Locate the cell with the specified text and output its (x, y) center coordinate. 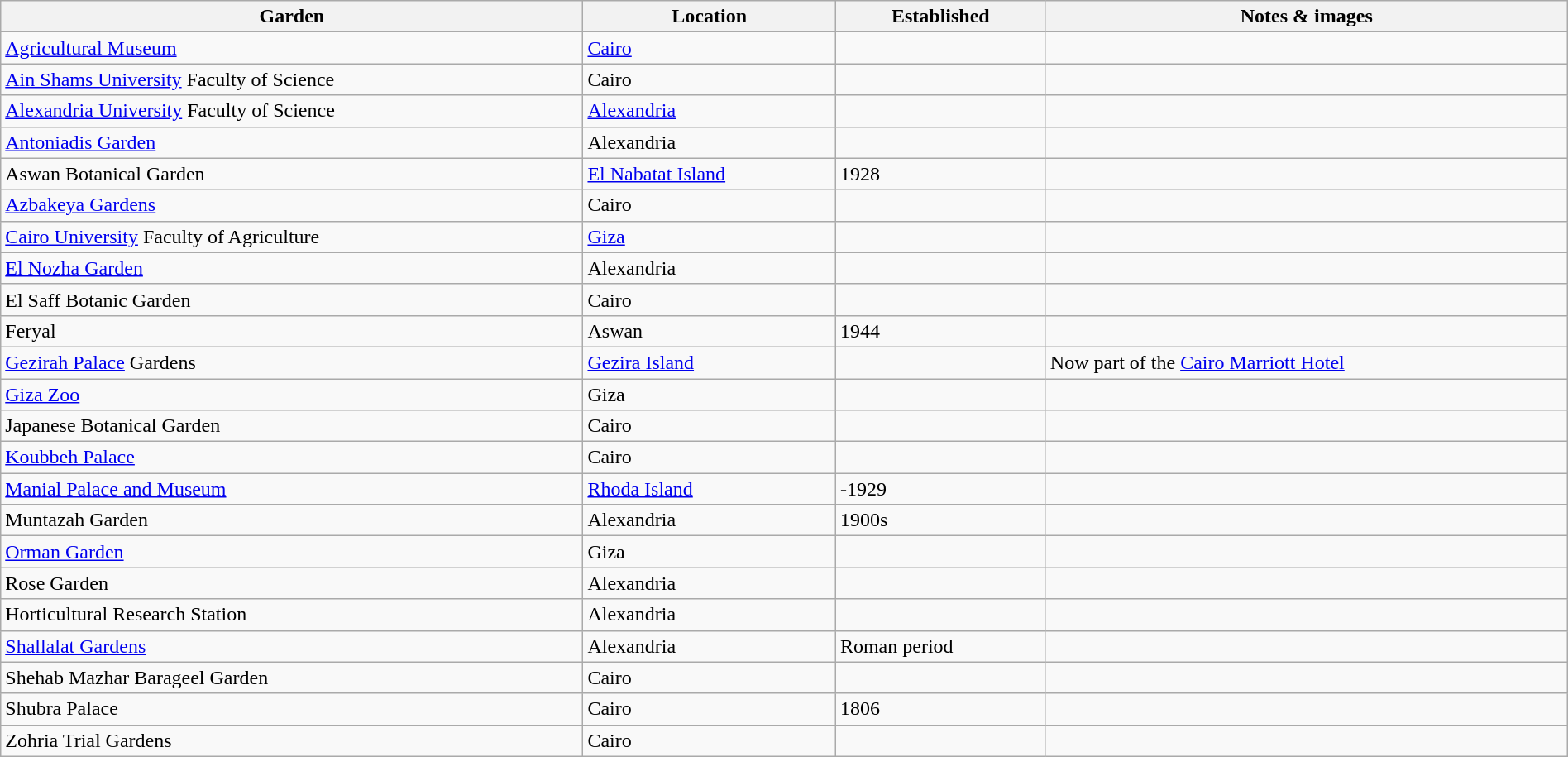
1944 (940, 331)
Shallalat Gardens (292, 646)
Notes & images (1307, 17)
El Nabatat Island (710, 174)
Aswan Botanical Garden (292, 174)
Japanese Botanical Garden (292, 426)
Orman Garden (292, 552)
1900s (940, 520)
Shubra Palace (292, 709)
1928 (940, 174)
Gezirah Palace Gardens (292, 362)
Roman period (940, 646)
Cairo University Faculty of Agriculture (292, 237)
Aswan (710, 331)
Location (710, 17)
Gezira Island (710, 362)
Ain Shams University Faculty of Science (292, 79)
Shehab Mazhar Barageel Garden (292, 678)
Manial Palace and Museum (292, 489)
Now part of the Cairo Marriott Hotel (1307, 362)
El Saff Botanic Garden (292, 299)
Zohria Trial Gardens (292, 740)
Established (940, 17)
Horticultural Research Station (292, 615)
Koubbeh Palace (292, 458)
Rose Garden (292, 583)
El Nozha Garden (292, 268)
Garden (292, 17)
Giza Zoo (292, 395)
Muntazah Garden (292, 520)
-1929 (940, 489)
Antoniadis Garden (292, 142)
Agricultural Museum (292, 48)
Alexandria University Faculty of Science (292, 111)
Azbakeya Gardens (292, 205)
Rhoda Island (710, 489)
1806 (940, 709)
Feryal (292, 331)
